From the cell containing the given text, extract its center point as (X, Y) coordinate. 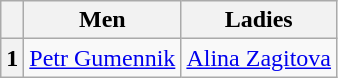
1 (12, 58)
Petr Gumennik (102, 58)
Men (102, 20)
Ladies (259, 20)
Alina Zagitova (259, 58)
